Capture the cell that displays the provided text and extract its (x, y) central coordinate. 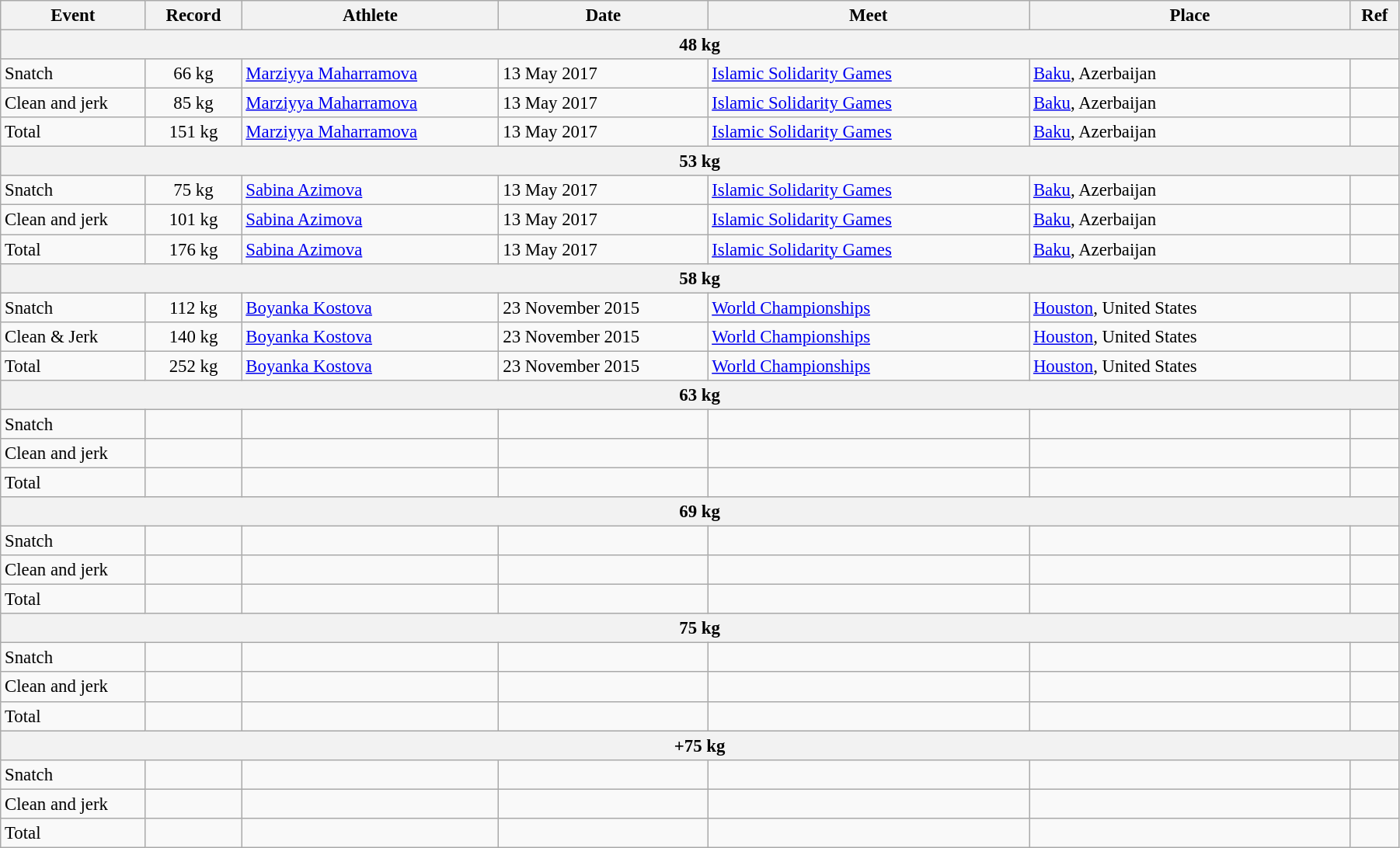
Clean & Jerk (73, 336)
63 kg (700, 395)
48 kg (700, 45)
176 kg (193, 249)
101 kg (193, 220)
Record (193, 16)
66 kg (193, 74)
Athlete (370, 16)
Date (603, 16)
58 kg (700, 278)
53 kg (700, 162)
85 kg (193, 103)
Place (1190, 16)
112 kg (193, 308)
Ref (1374, 16)
Meet (869, 16)
151 kg (193, 132)
140 kg (193, 336)
Event (73, 16)
+75 kg (700, 745)
252 kg (193, 366)
69 kg (700, 512)
